Scan for the cell matching the given text and deliver its [x, y] coordinate at center. 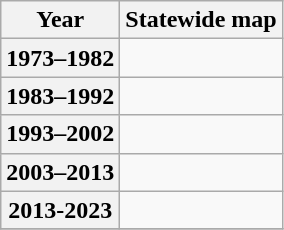
2003–2013 [60, 172]
Statewide map [201, 20]
2013-2023 [60, 210]
1983–1992 [60, 96]
1973–1982 [60, 58]
1993–2002 [60, 134]
Year [60, 20]
